Detect which cell encompasses the target text, then output its (X, Y) center coordinate. 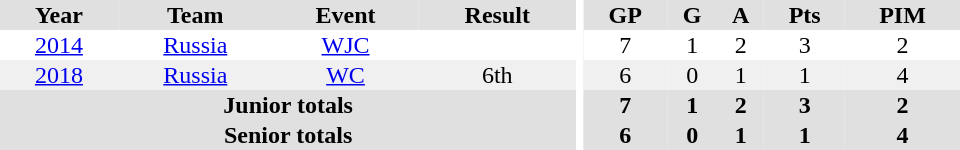
A (740, 15)
WJC (346, 45)
Team (196, 15)
Event (346, 15)
G (692, 15)
Year (59, 15)
2018 (59, 75)
Result (497, 15)
Senior totals (288, 135)
6th (497, 75)
PIM (902, 15)
2014 (59, 45)
GP (625, 15)
Junior totals (288, 105)
Pts (804, 15)
WC (346, 75)
